Scan for the cell matching the given text and deliver its (x, y) coordinate at center. 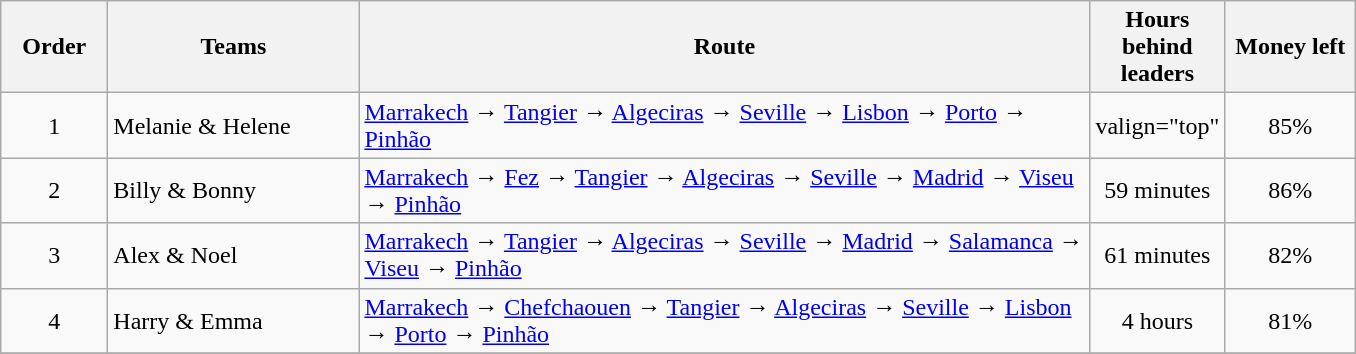
Melanie & Helene (234, 126)
82% (1290, 256)
4 (54, 320)
2 (54, 190)
Marrakech → Tangier → Algeciras → Seville → Lisbon → Porto → Pinhão (724, 126)
Teams (234, 47)
Route (724, 47)
Marrakech → Chefchaouen → Tangier → Algeciras → Seville → Lisbon → Porto → Pinhão (724, 320)
Hours behind leaders (1158, 47)
81% (1290, 320)
Billy & Bonny (234, 190)
1 (54, 126)
valign="top" (1158, 126)
61 minutes (1158, 256)
85% (1290, 126)
59 minutes (1158, 190)
Money left (1290, 47)
3 (54, 256)
Marrakech → Fez → Tangier → Algeciras → Seville → Madrid → Viseu → Pinhão (724, 190)
Harry & Emma (234, 320)
Order (54, 47)
86% (1290, 190)
Marrakech → Tangier → Algeciras → Seville → Madrid → Salamanca → Viseu → Pinhão (724, 256)
4 hours (1158, 320)
Alex & Noel (234, 256)
